Scan for the cell matching the given text and deliver its (x, y) coordinate at center. 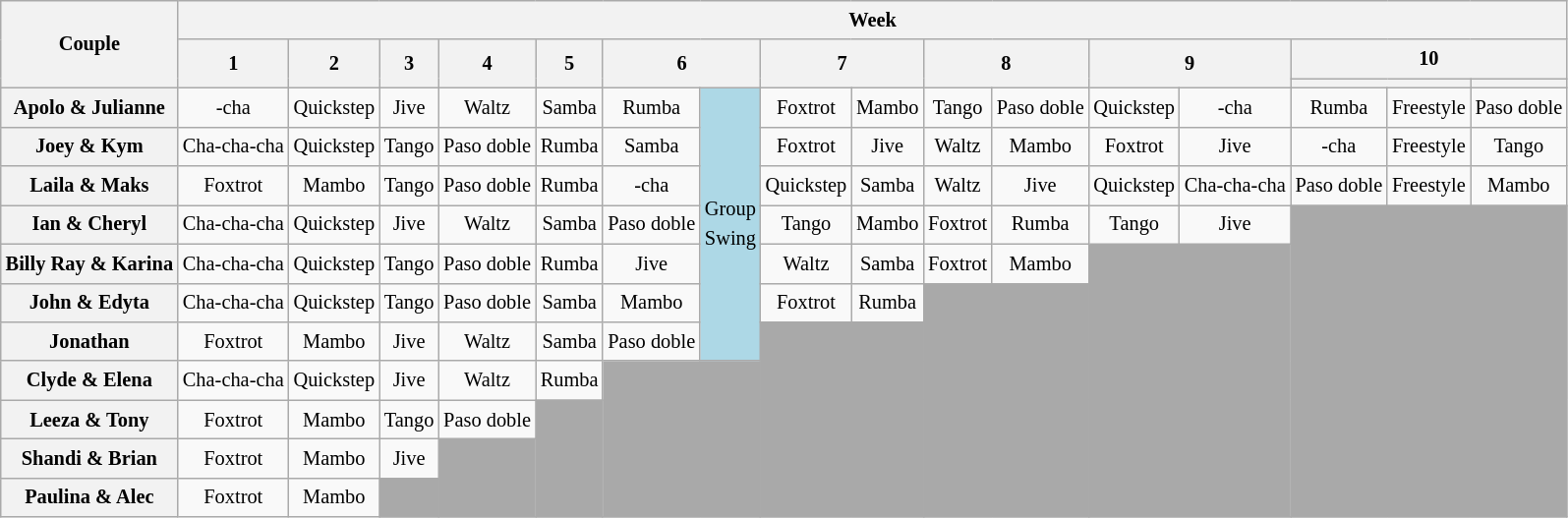
Laila & Maks (89, 186)
Shandi & Brian (89, 458)
1 (234, 63)
5 (570, 63)
10 (1429, 59)
John & Edyta (89, 303)
Clyde & Elena (89, 380)
Paulina & Alec (89, 497)
4 (488, 63)
Billy Ray & Karina (89, 263)
8 (1006, 63)
3 (409, 63)
Week (873, 20)
9 (1190, 63)
Couple (89, 43)
Apolo & Julianne (89, 107)
Joey & Kym (89, 146)
6 (681, 63)
2 (334, 63)
Ian & Cheryl (89, 224)
7 (842, 63)
Jonathan (89, 341)
Leeza & Tony (89, 420)
GroupSwing (730, 224)
